From the cell containing the given text, extract its center point as [x, y] coordinate. 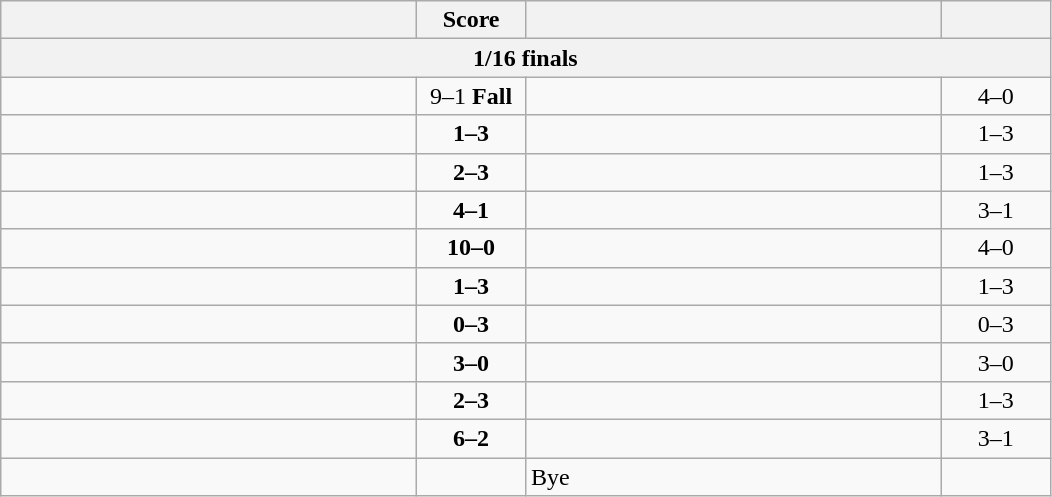
1/16 finals [526, 58]
Score [472, 20]
9–1 Fall [472, 96]
Bye [733, 477]
4–1 [472, 210]
10–0 [472, 248]
6–2 [472, 438]
